Determine the (X, Y) coordinate at the center of the cell enclosing the given text.  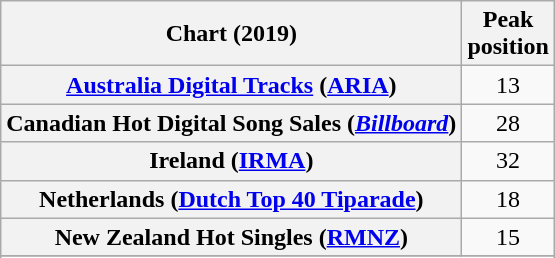
Netherlands (Dutch Top 40 Tiparade) (232, 199)
28 (508, 123)
Ireland (IRMA) (232, 161)
15 (508, 237)
Chart (2019) (232, 34)
Australia Digital Tracks (ARIA) (232, 85)
18 (508, 199)
13 (508, 85)
Peakposition (508, 34)
Canadian Hot Digital Song Sales (Billboard) (232, 123)
New Zealand Hot Singles (RMNZ) (232, 237)
32 (508, 161)
